Identify which cell holds the provided text, then report its (X, Y) central coordinate. 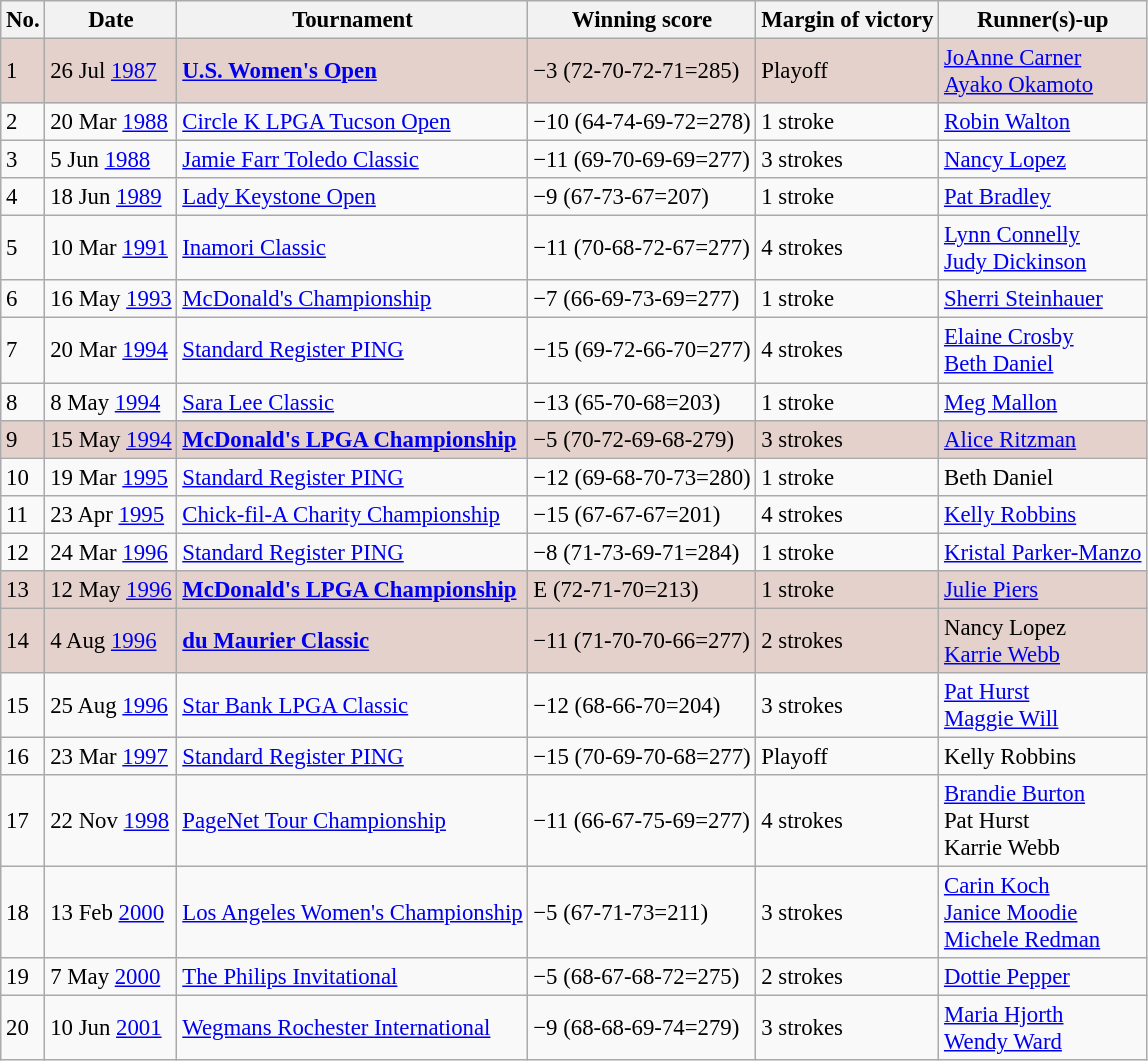
16 May 1993 (111, 299)
Star Bank LPGA Classic (352, 706)
−15 (70-69-70-68=277) (642, 756)
−13 (65-70-68=203) (642, 402)
Lynn Connelly Judy Dickinson (1043, 248)
−11 (71-70-70-66=277) (642, 640)
JoAnne Carner Ayako Okamoto (1043, 72)
−11 (70-68-72-67=277) (642, 248)
−11 (69-70-69-69=277) (642, 160)
The Philips Invitational (352, 977)
E (72-71-70=213) (642, 590)
15 May 1994 (111, 439)
12 May 1996 (111, 590)
12 (23, 552)
20 Mar 1994 (111, 350)
Meg Mallon (1043, 402)
20 (23, 1028)
20 Mar 1988 (111, 122)
Sherri Steinhauer (1043, 299)
Circle K LPGA Tucson Open (352, 122)
26 Jul 1987 (111, 72)
4 (23, 197)
Nancy Lopez Karrie Webb (1043, 640)
13 Feb 2000 (111, 913)
−3 (72-70-72-71=285) (642, 72)
19 (23, 977)
16 (23, 756)
Maria Hjorth Wendy Ward (1043, 1028)
5 (23, 248)
7 (23, 350)
Inamori Classic (352, 248)
−11 (66-67-75-69=277) (642, 821)
−5 (68-67-68-72=275) (642, 977)
Nancy Lopez (1043, 160)
Julie Piers (1043, 590)
Jamie Farr Toledo Classic (352, 160)
−15 (67-67-67=201) (642, 514)
25 Aug 1996 (111, 706)
−15 (69-72-66-70=277) (642, 350)
Robin Walton (1043, 122)
Wegmans Rochester International (352, 1028)
23 Apr 1995 (111, 514)
Chick-fil-A Charity Championship (352, 514)
18 (23, 913)
9 (23, 439)
8 May 1994 (111, 402)
Los Angeles Women's Championship (352, 913)
2 (23, 122)
du Maurier Classic (352, 640)
Winning score (642, 20)
10 (23, 477)
−5 (67-71-73=211) (642, 913)
−7 (66-69-73-69=277) (642, 299)
Beth Daniel (1043, 477)
4 Aug 1996 (111, 640)
24 Mar 1996 (111, 552)
U.S. Women's Open (352, 72)
8 (23, 402)
10 Jun 2001 (111, 1028)
6 (23, 299)
Brandie Burton Pat Hurst Karrie Webb (1043, 821)
18 Jun 1989 (111, 197)
3 (23, 160)
1 (23, 72)
7 May 2000 (111, 977)
−9 (68-68-69-74=279) (642, 1028)
Tournament (352, 20)
No. (23, 20)
22 Nov 1998 (111, 821)
Runner(s)-up (1043, 20)
−10 (64-74-69-72=278) (642, 122)
−12 (68-66-70=204) (642, 706)
−9 (67-73-67=207) (642, 197)
23 Mar 1997 (111, 756)
5 Jun 1988 (111, 160)
14 (23, 640)
Pat Bradley (1043, 197)
Alice Ritzman (1043, 439)
−5 (70-72-69-68-279) (642, 439)
Sara Lee Classic (352, 402)
13 (23, 590)
Pat Hurst Maggie Will (1043, 706)
Lady Keystone Open (352, 197)
−12 (69-68-70-73=280) (642, 477)
PageNet Tour Championship (352, 821)
15 (23, 706)
Dottie Pepper (1043, 977)
McDonald's Championship (352, 299)
11 (23, 514)
19 Mar 1995 (111, 477)
Elaine Crosby Beth Daniel (1043, 350)
17 (23, 821)
−8 (71-73-69-71=284) (642, 552)
Kristal Parker-Manzo (1043, 552)
10 Mar 1991 (111, 248)
Margin of victory (848, 20)
Carin Koch Janice Moodie Michele Redman (1043, 913)
Date (111, 20)
